Find where the given text appears and provide that cell's center as [X, Y] coordinate. 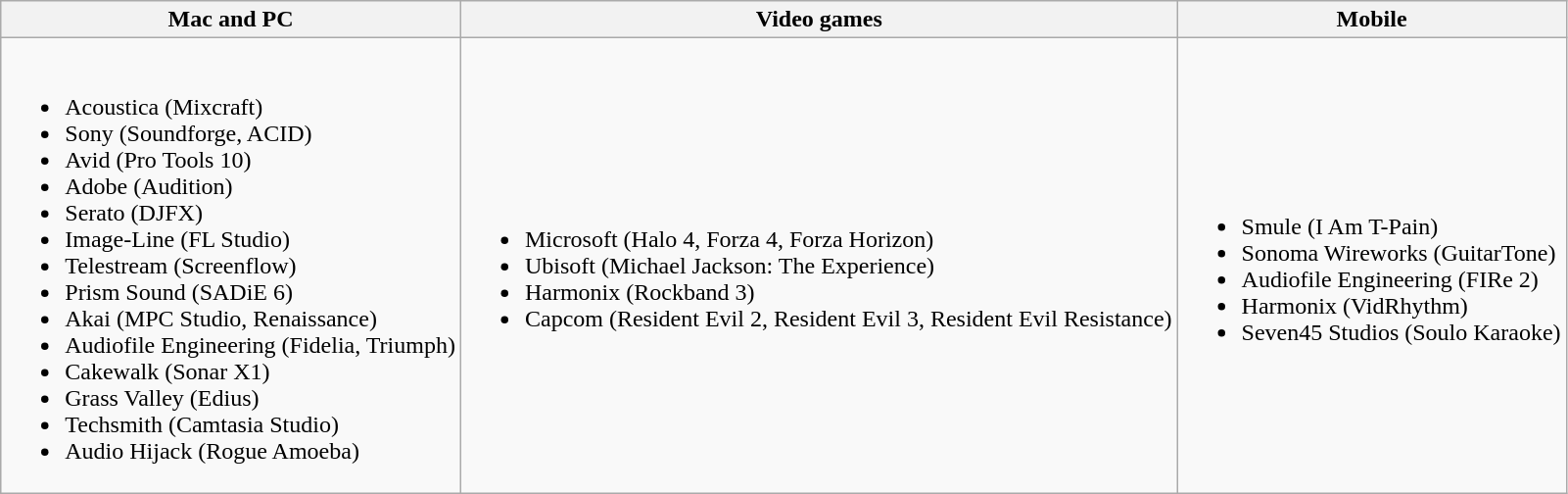
Mac and PC [231, 20]
Mobile [1371, 20]
Smule (I Am T-Pain)Sonoma Wireworks (GuitarTone)Audiofile Engineering (FIRe 2)Harmonix (VidRhythm)Seven45 Studios (Soulo Karaoke) [1371, 266]
Video games [819, 20]
